Capture the cell that displays the provided text and extract its [X, Y] central coordinate. 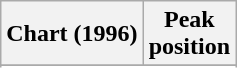
Peakposition [189, 34]
Chart (1996) [72, 34]
